Capture the cell that displays the provided text and extract its (x, y) central coordinate. 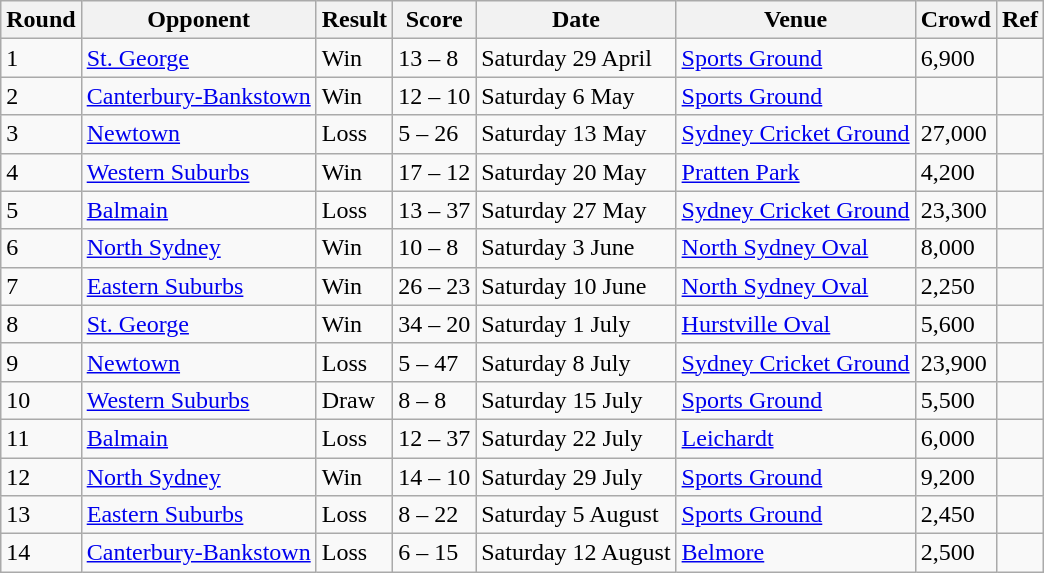
8 – 8 (434, 400)
2,450 (956, 515)
Saturday 27 May (576, 210)
2,500 (956, 553)
14 – 10 (434, 477)
23,900 (956, 362)
Date (576, 20)
14 (41, 553)
4 (41, 172)
Saturday 10 June (576, 286)
Saturday 3 June (576, 248)
Saturday 6 May (576, 96)
10 – 8 (434, 248)
4,200 (956, 172)
Saturday 12 August (576, 553)
Saturday 22 July (576, 438)
Result (354, 20)
Round (41, 20)
Saturday 5 August (576, 515)
12 – 10 (434, 96)
8,000 (956, 248)
Saturday 15 July (576, 400)
Saturday 13 May (576, 134)
1 (41, 58)
Saturday 29 July (576, 477)
Opponent (198, 20)
12 (41, 477)
27,000 (956, 134)
8 (41, 324)
Leichardt (796, 438)
Score (434, 20)
9 (41, 362)
Venue (796, 20)
5 – 26 (434, 134)
6,900 (956, 58)
Saturday 1 July (576, 324)
5,500 (956, 400)
5 (41, 210)
Ref (1020, 20)
Hurstville Oval (796, 324)
6 (41, 248)
Draw (354, 400)
34 – 20 (434, 324)
2 (41, 96)
2,250 (956, 286)
Saturday 20 May (576, 172)
8 – 22 (434, 515)
10 (41, 400)
12 – 37 (434, 438)
Saturday 8 July (576, 362)
5,600 (956, 324)
6,000 (956, 438)
Belmore (796, 553)
17 – 12 (434, 172)
13 – 37 (434, 210)
6 – 15 (434, 553)
3 (41, 134)
13 – 8 (434, 58)
11 (41, 438)
9,200 (956, 477)
26 – 23 (434, 286)
13 (41, 515)
Pratten Park (796, 172)
Crowd (956, 20)
7 (41, 286)
5 – 47 (434, 362)
23,300 (956, 210)
Saturday 29 April (576, 58)
